Find where the given text appears and provide that cell's center as [X, Y] coordinate. 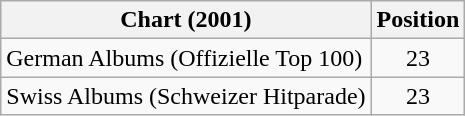
Swiss Albums (Schweizer Hitparade) [186, 96]
Position [418, 20]
German Albums (Offizielle Top 100) [186, 58]
Chart (2001) [186, 20]
